Pinpoint the cell where the given text exists, returning its [X, Y] midpoint coordinate. 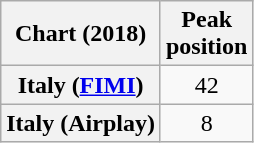
Italy (Airplay) [81, 123]
Italy (FIMI) [81, 85]
8 [206, 123]
Peakposition [206, 34]
Chart (2018) [81, 34]
42 [206, 85]
